Provide the [x, y] coordinate of the cell's center where the given text is located.  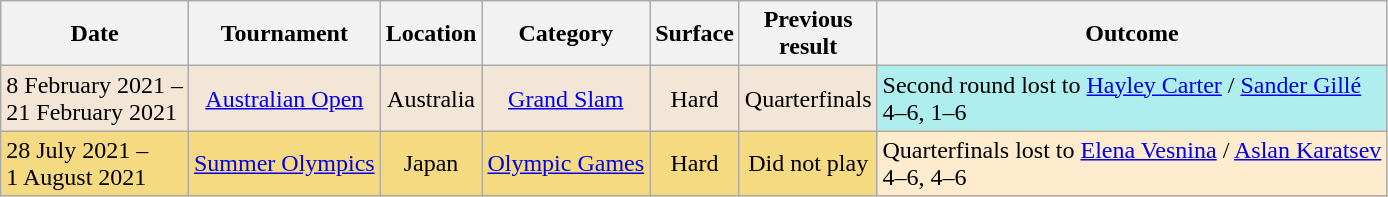
8 February 2021 –21 February 2021 [95, 98]
28 July 2021 –1 August 2021 [95, 164]
Second round lost to Hayley Carter / Sander Gillé4–6, 1–6 [1132, 98]
Quarterfinals lost to Elena Vesnina / Aslan Karatsev4–6, 4–6 [1132, 164]
Did not play [808, 164]
Australian Open [284, 98]
Date [95, 34]
Quarterfinals [808, 98]
Japan [431, 164]
Previousresult [808, 34]
Grand Slam [566, 98]
Tournament [284, 34]
Location [431, 34]
Surface [695, 34]
Australia [431, 98]
Olympic Games [566, 164]
Outcome [1132, 34]
Summer Olympics [284, 164]
Category [566, 34]
